Determine the (X, Y) coordinate at the center of the cell enclosing the given text.  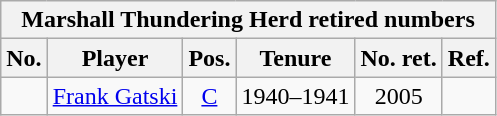
Tenure (296, 58)
2005 (398, 96)
Pos. (210, 58)
Marshall Thundering Herd retired numbers (248, 20)
1940–1941 (296, 96)
Player (115, 58)
C (210, 96)
Frank Gatski (115, 96)
Ref. (468, 58)
No. (24, 58)
No. ret. (398, 58)
